Pinpoint the cell where the given text exists, returning its [x, y] midpoint coordinate. 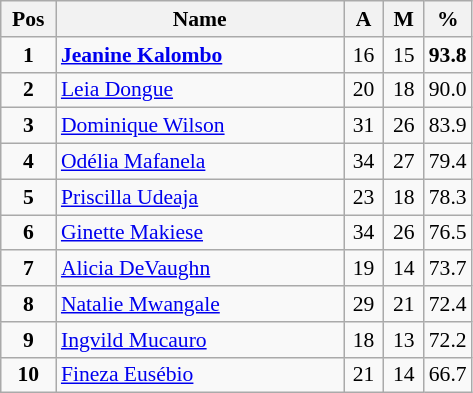
Leia Dongue [200, 90]
15 [404, 55]
A [364, 19]
93.8 [448, 55]
10 [28, 375]
7 [28, 269]
19 [364, 269]
4 [28, 162]
27 [404, 162]
66.7 [448, 375]
M [404, 19]
72.4 [448, 304]
72.2 [448, 340]
79.4 [448, 162]
8 [28, 304]
Fineza Eusébio [200, 375]
29 [364, 304]
Alicia DeVaughn [200, 269]
Name [200, 19]
9 [28, 340]
23 [364, 197]
5 [28, 197]
73.7 [448, 269]
20 [364, 90]
Dominique Wilson [200, 126]
78.3 [448, 197]
Odélia Mafanela [200, 162]
31 [364, 126]
83.9 [448, 126]
% [448, 19]
Pos [28, 19]
76.5 [448, 233]
Natalie Mwangale [200, 304]
16 [364, 55]
13 [404, 340]
2 [28, 90]
1 [28, 55]
3 [28, 126]
Ingvild Mucauro [200, 340]
Jeanine Kalombo [200, 55]
90.0 [448, 90]
Ginette Makiese [200, 233]
6 [28, 233]
Priscilla Udeaja [200, 197]
